Search for the cell housing the specified text and yield its [x, y] center coordinate. 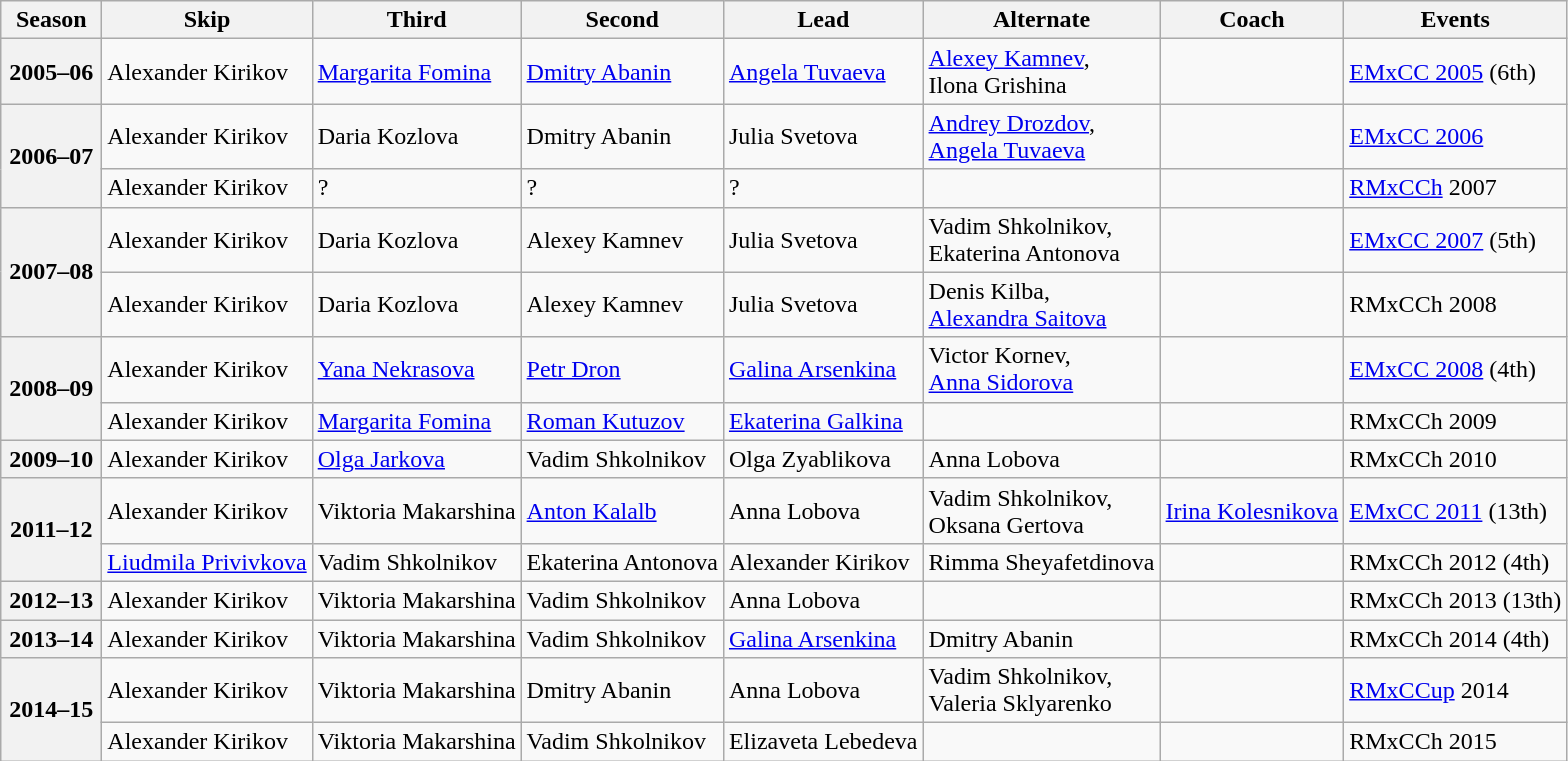
2007–08 [52, 272]
Andrey Drozdov,Angela Tuvaeva [1042, 136]
Liudmila Privivkova [207, 562]
Roman Kutuzov [622, 421]
Elizaveta Lebedeva [823, 742]
2008–09 [52, 388]
Coach [1252, 20]
EMxCC 2008 (4th) [1456, 370]
Vadim Shkolnikov,Valeria Sklyarenko [1042, 690]
RMxCCh 2015 [1456, 742]
2012–13 [52, 600]
Vadim Shkolnikov,Ekaterina Antonova [1042, 240]
2005–06 [52, 72]
Olga Jarkova [416, 459]
Vadim Shkolnikov,Oksana Gertova [1042, 510]
RMxCCh 2014 (4th) [1456, 639]
Olga Zyablikova [823, 459]
Yana Nekrasova [416, 370]
RMxCCh 2009 [1456, 421]
Angela Tuvaeva [823, 72]
EMxCC 2007 (5th) [1456, 240]
Ekaterina Galkina [823, 421]
2014–15 [52, 710]
Third [416, 20]
Petr Dron [622, 370]
RMxCCh 2013 (13th) [1456, 600]
Ekaterina Antonova [622, 562]
2006–07 [52, 156]
RMxCCh 2007 [1456, 188]
RMxCCh 2008 [1456, 304]
EMxCC 2006 [1456, 136]
Season [52, 20]
2011–12 [52, 530]
Second [622, 20]
RMxCCup 2014 [1456, 690]
Alternate [1042, 20]
Denis Kilba,Alexandra Saitova [1042, 304]
2013–14 [52, 639]
Alexey Kamnev,Ilona Grishina [1042, 72]
EMxCC 2011 (13th) [1456, 510]
Lead [823, 20]
Anton Kalalb [622, 510]
Irina Kolesnikova [1252, 510]
Events [1456, 20]
EMxCC 2005 (6th) [1456, 72]
RMxCCh 2010 [1456, 459]
Rimma Sheyafetdinova [1042, 562]
Skip [207, 20]
Victor Kornev,Anna Sidorova [1042, 370]
RMxCCh 2012 (4th) [1456, 562]
2009–10 [52, 459]
